For the text-containing cell, return its midpoint in [x, y] coordinate format. 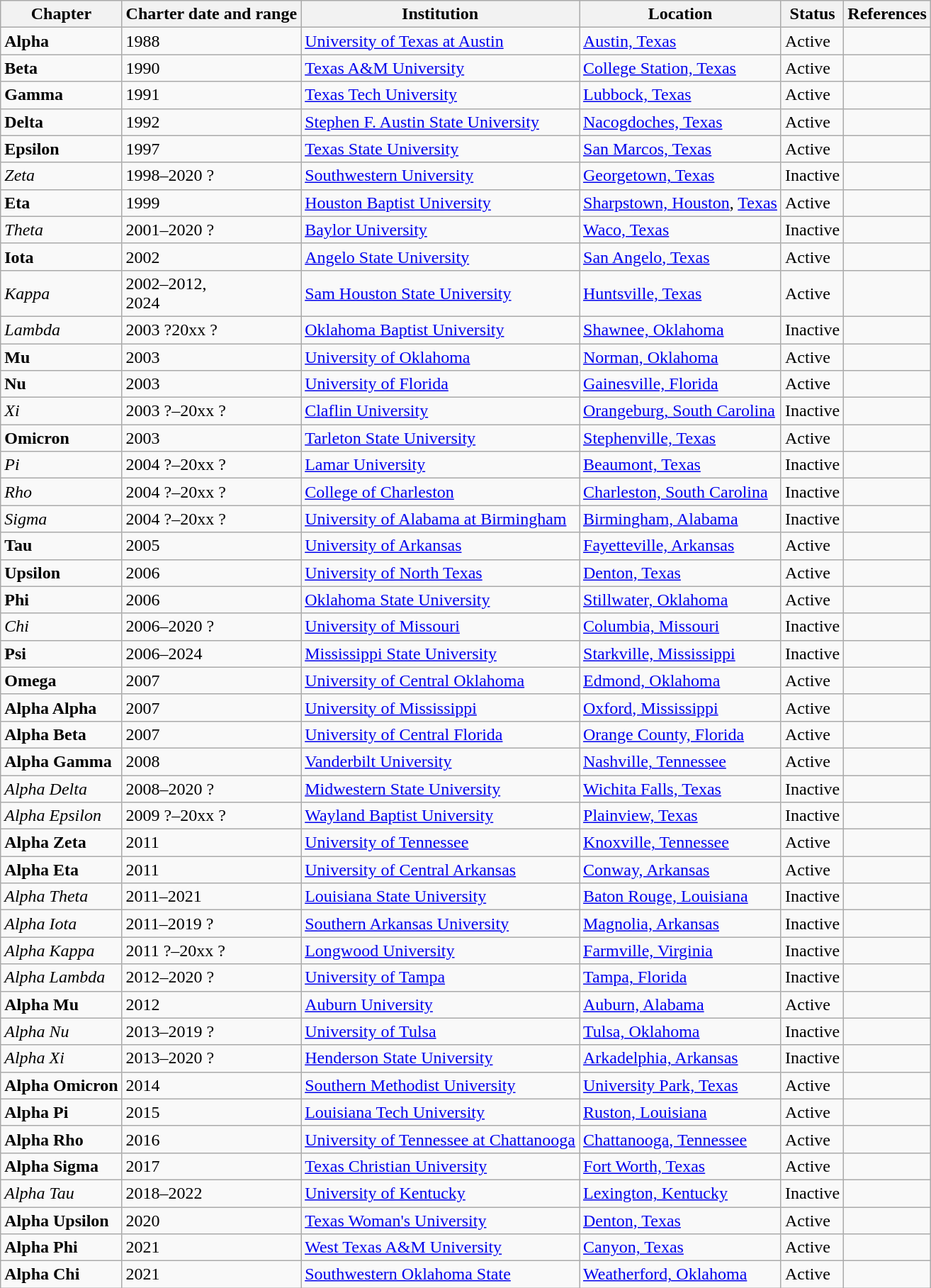
Longwood University [441, 951]
Alpha Gamma [61, 761]
Nashville, Tennessee [680, 761]
2008 [211, 761]
Texas Christian University [441, 1166]
2009 ?–20xx ? [211, 816]
University of Tulsa [441, 1031]
Southern Arkansas University [441, 924]
University of North Texas [441, 573]
Alpha Iota [61, 924]
Farmville, Virginia [680, 951]
Wichita Falls, Texas [680, 789]
Alpha Kappa [61, 951]
Upsilon [61, 573]
2011 ?–20xx ? [211, 951]
Arkadelphia, Arkansas [680, 1058]
Fort Worth, Texas [680, 1166]
2011–2019 ? [211, 924]
Gainesville, Florida [680, 384]
University of Texas at Austin [441, 41]
Magnolia, Arkansas [680, 924]
Texas Tech University [441, 95]
Lambda [61, 330]
Alpha Delta [61, 789]
Chapter [61, 14]
Tulsa, Oklahoma [680, 1031]
Norman, Oklahoma [680, 357]
Stephenville, Texas [680, 438]
Starkville, Mississippi [680, 654]
Alpha Sigma [61, 1166]
Texas State University [441, 149]
West Texas A&M University [441, 1248]
2018–2022 [211, 1193]
Weatherford, Oklahoma [680, 1275]
2002–2012,2024 [211, 293]
University of Tennessee [441, 843]
Alpha Phi [61, 1248]
Alpha Mu [61, 1004]
Midwestern State University [441, 789]
Pi [61, 465]
Henderson State University [441, 1058]
Oklahoma Baptist University [441, 330]
University of Kentucky [441, 1193]
Tarleton State University [441, 438]
Sharpstown, Houston, Texas [680, 203]
University of Central Oklahoma [441, 681]
Vanderbilt University [441, 761]
Mu [61, 357]
Location [680, 14]
2008–2020 ? [211, 789]
Sam Houston State University [441, 293]
Fayetteville, Arkansas [680, 546]
2005 [211, 546]
Lubbock, Texas [680, 95]
Southwestern Oklahoma State [441, 1275]
Shawnee, Oklahoma [680, 330]
Iota [61, 257]
Alpha Epsilon [61, 816]
Chattanooga, Tennessee [680, 1139]
Baton Rouge, Louisiana [680, 897]
Status [812, 14]
Georgetown, Texas [680, 176]
Theta [61, 230]
1997 [211, 149]
Mississippi State University [441, 654]
Alpha Zeta [61, 843]
2006–2020 ? [211, 627]
Conway, Arkansas [680, 870]
University of Arkansas [441, 546]
University of Tampa [441, 978]
Columbia, Missouri [680, 627]
2020 [211, 1220]
College Station, Texas [680, 68]
Alpha Nu [61, 1031]
Oxford, Mississippi [680, 707]
2016 [211, 1139]
Knoxville, Tennessee [680, 843]
University of Tennessee at Chattanooga [441, 1139]
Ruston, Louisiana [680, 1112]
University of Missouri [441, 627]
Alpha Upsilon [61, 1220]
Alpha Lambda [61, 978]
Charter date and range [211, 14]
Texas Woman's University [441, 1220]
Lamar University [441, 465]
Psi [61, 654]
2006–2024 [211, 654]
Kappa [61, 293]
1992 [211, 122]
2013–2020 ? [211, 1058]
Louisiana State University [441, 897]
2014 [211, 1085]
Orangeburg, South Carolina [680, 411]
Alpha Xi [61, 1058]
1988 [211, 41]
University of Central Florida [441, 734]
1991 [211, 95]
Alpha Alpha [61, 707]
Tau [61, 546]
2003 ?–20xx ? [211, 411]
Orange County, Florida [680, 734]
Alpha Tau [61, 1193]
Rho [61, 492]
2003 ?20xx ? [211, 330]
References [887, 14]
Tampa, Florida [680, 978]
2012–2020 ? [211, 978]
Alpha Omicron [61, 1085]
Charleston, South Carolina [680, 492]
San Angelo, Texas [680, 257]
Stephen F. Austin State University [441, 122]
Stillwater, Oklahoma [680, 600]
2017 [211, 1166]
Chi [61, 627]
University of Alabama at Birmingham [441, 519]
Omicron [61, 438]
Alpha Pi [61, 1112]
Lexington, Kentucky [680, 1193]
University Park, Texas [680, 1085]
Alpha Beta [61, 734]
2011–2021 [211, 897]
Plainview, Texas [680, 816]
University of Central Arkansas [441, 870]
Birmingham, Alabama [680, 519]
Texas A&M University [441, 68]
Eta [61, 203]
Beaumont, Texas [680, 465]
Auburn University [441, 1004]
Claflin University [441, 411]
Edmond, Oklahoma [680, 681]
1990 [211, 68]
Southwestern University [441, 176]
Delta [61, 122]
Wayland Baptist University [441, 816]
Southern Methodist University [441, 1085]
1998–2020 ? [211, 176]
1999 [211, 203]
Canyon, Texas [680, 1248]
Gamma [61, 95]
Omega [61, 681]
Oklahoma State University [441, 600]
Alpha [61, 41]
Institution [441, 14]
Phi [61, 600]
University of Mississippi [441, 707]
Beta [61, 68]
University of Florida [441, 384]
Auburn, Alabama [680, 1004]
Huntsville, Texas [680, 293]
2001–2020 ? [211, 230]
Nu [61, 384]
College of Charleston [441, 492]
Austin, Texas [680, 41]
Angelo State University [441, 257]
Sigma [61, 519]
Alpha Eta [61, 870]
Louisiana Tech University [441, 1112]
Baylor University [441, 230]
Alpha Chi [61, 1275]
Epsilon [61, 149]
Nacogdoches, Texas [680, 122]
Zeta [61, 176]
University of Oklahoma [441, 357]
2013–2019 ? [211, 1031]
Houston Baptist University [441, 203]
Alpha Rho [61, 1139]
Alpha Theta [61, 897]
2015 [211, 1112]
2012 [211, 1004]
San Marcos, Texas [680, 149]
Xi [61, 411]
2002 [211, 257]
Waco, Texas [680, 230]
